Pinpoint the cell where the given text exists, returning its [x, y] midpoint coordinate. 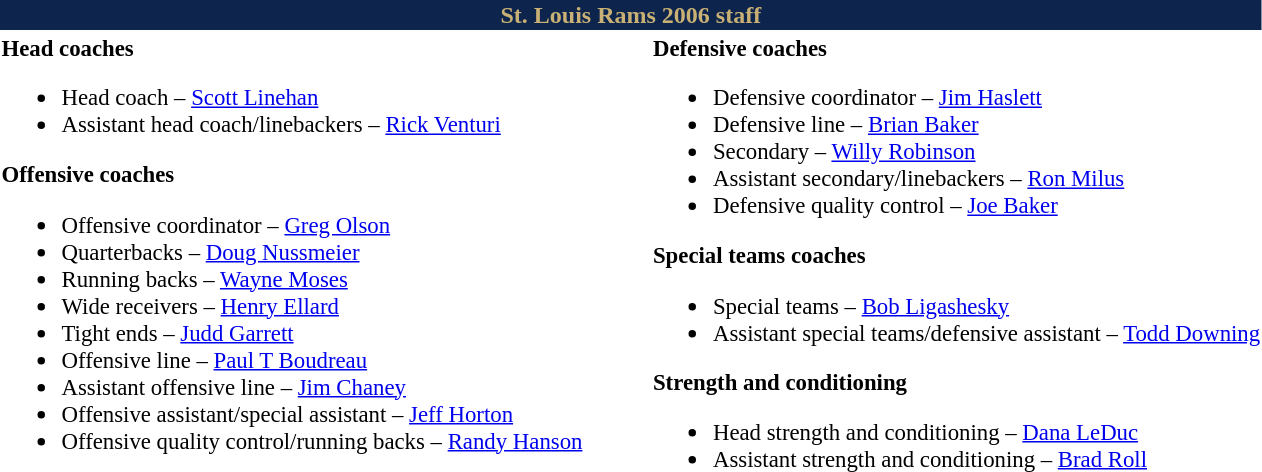
St. Louis Rams 2006 staff [631, 15]
